Find where the given text appears and provide that cell's center as [x, y] coordinate. 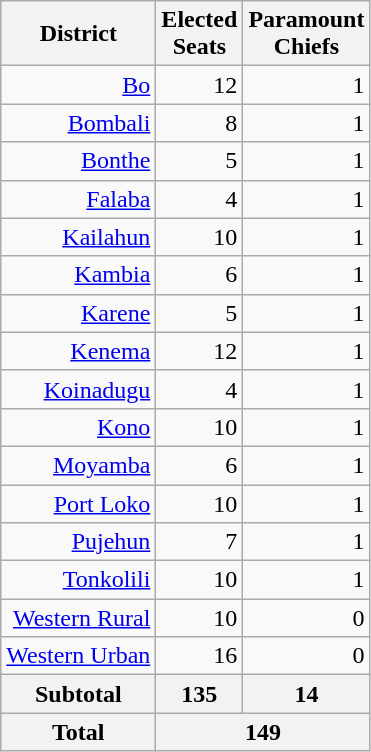
Moyamba [78, 465]
Bombali [78, 123]
Kenema [78, 351]
Port Loko [78, 503]
Kailahun [78, 237]
ElectedSeats [200, 34]
Bonthe [78, 161]
14 [306, 694]
149 [263, 732]
Pujehun [78, 542]
Karene [78, 313]
Subtotal [78, 694]
Total [78, 732]
Kono [78, 427]
Tonkolili [78, 580]
Western Rural [78, 618]
16 [200, 656]
7 [200, 542]
8 [200, 123]
135 [200, 694]
Koinadugu [78, 389]
Bo [78, 85]
District [78, 34]
Kambia [78, 275]
Western Urban [78, 656]
Falaba [78, 199]
ParamountChiefs [306, 34]
